Detect which cell encompasses the target text, then output its [x, y] center coordinate. 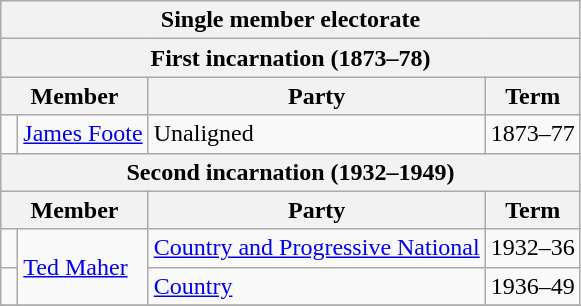
Single member electorate [291, 20]
Ted Maher [83, 267]
Country [316, 286]
1936–49 [532, 286]
Second incarnation (1932–1949) [291, 172]
James Foote [83, 134]
First incarnation (1873–78) [291, 58]
1932–36 [532, 248]
1873–77 [532, 134]
Unaligned [316, 134]
Country and Progressive National [316, 248]
